Return (x, y) of the center of cell containing provided text 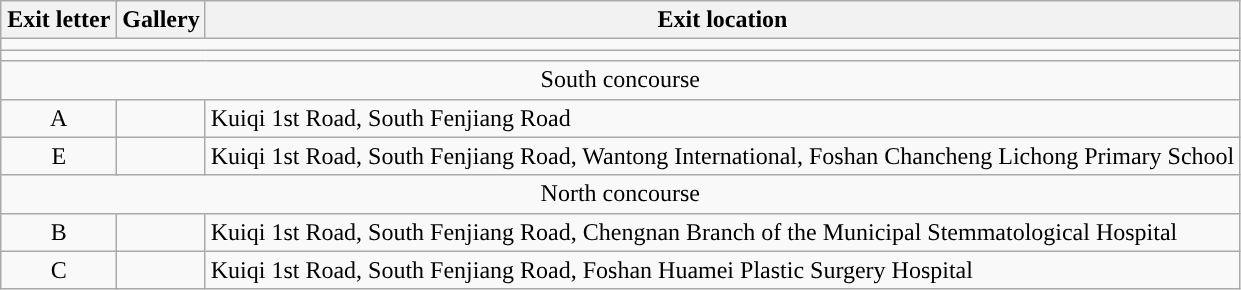
Kuiqi 1st Road, South Fenjiang Road (722, 118)
Gallery (161, 20)
B (59, 232)
Kuiqi 1st Road, South Fenjiang Road, Foshan Huamei Plastic Surgery Hospital (722, 270)
Kuiqi 1st Road, South Fenjiang Road, Wantong International, Foshan Chancheng Lichong Primary School (722, 156)
Exit letter (59, 20)
Kuiqi 1st Road, South Fenjiang Road, Chengnan Branch of the Municipal Stemmatological Hospital (722, 232)
A (59, 118)
Exit location (722, 20)
E (59, 156)
North concourse (620, 194)
C (59, 270)
South concourse (620, 80)
